Scan for the cell matching the given text and deliver its [x, y] coordinate at center. 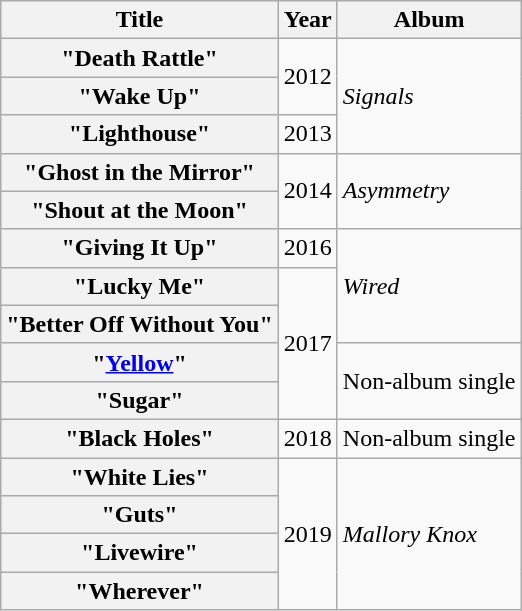
"Giving It Up" [140, 248]
Asymmetry [429, 191]
"Yellow" [140, 362]
Wired [429, 286]
2014 [308, 191]
2013 [308, 134]
Album [429, 20]
2018 [308, 438]
"Lucky Me" [140, 286]
"Wake Up" [140, 96]
"Shout at the Moon" [140, 210]
"Ghost in the Mirror" [140, 172]
"Wherever" [140, 591]
2019 [308, 534]
2017 [308, 343]
"Livewire" [140, 553]
2012 [308, 77]
"Guts" [140, 515]
"Death Rattle" [140, 58]
"Sugar" [140, 400]
"Better Off Without You" [140, 324]
Mallory Knox [429, 534]
2016 [308, 248]
"Lighthouse" [140, 134]
Title [140, 20]
"Black Holes" [140, 438]
Signals [429, 96]
Year [308, 20]
"White Lies" [140, 477]
